Capture the cell that displays the provided text and extract its [x, y] central coordinate. 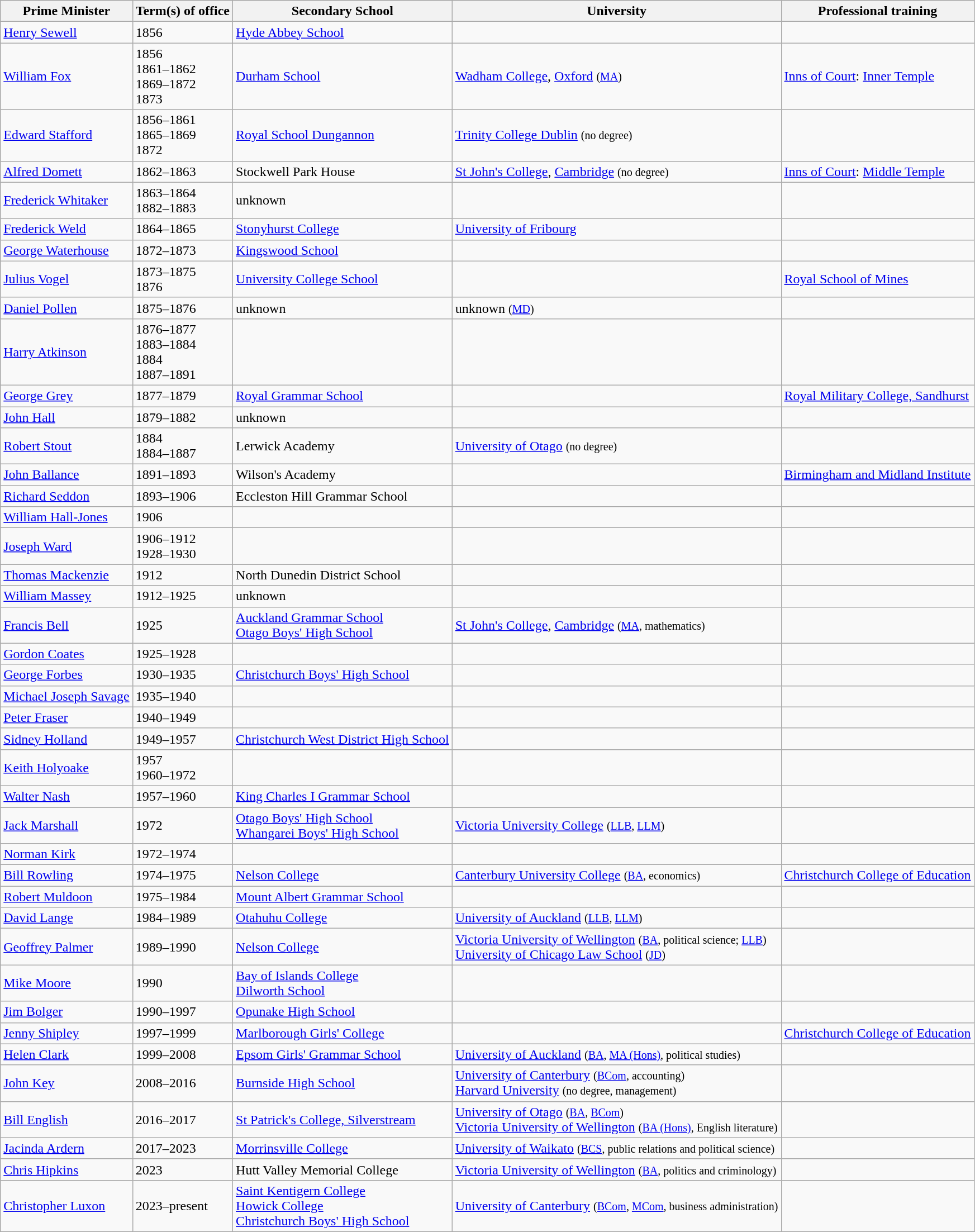
University of Waikato (BCS, public relations and political science) [617, 1148]
1912 [182, 575]
1925–1928 [182, 654]
Saint Kentigern CollegeHowick CollegeChristchurch Boys' High School [343, 1206]
1957–1960 [182, 796]
St John's College, Cambridge (MA, mathematics) [617, 625]
Thomas Mackenzie [66, 575]
Robert Muldoon [66, 897]
Hutt Valley Memorial College [343, 1169]
Jacinda Ardern [66, 1148]
William Fox [66, 76]
Robert Stout [66, 446]
John Key [66, 1083]
Eccleston Hill Grammar School [343, 496]
Harry Atkinson [66, 352]
St Patrick's College, Silverstream [343, 1120]
1935–1940 [182, 696]
1906 [182, 517]
Secondary School [343, 11]
Alfred Domett [66, 172]
John Ballance [66, 475]
Wadham College, Oxford (MA) [617, 76]
Norman Kirk [66, 854]
University of Otago (BA, BCom)Victoria University of Wellington (BA (Hons), English literature) [617, 1120]
Frederick Whitaker [66, 200]
2023–present [182, 1206]
Francis Bell [66, 625]
19571960–1972 [182, 768]
Bill Rowling [66, 876]
Frederick Weld [66, 229]
Term(s) of office [182, 11]
Wilson's Academy [343, 475]
George Forbes [66, 675]
1990 [182, 983]
Stockwell Park House [343, 172]
1862–1863 [182, 172]
Geoffrey Palmer [66, 946]
Christchurch Boys' High School [343, 675]
1974–1975 [182, 876]
Trinity College Dublin (no degree) [617, 135]
Canterbury University College (BA, economics) [617, 876]
Jack Marshall [66, 825]
Kingswood School [343, 250]
Christopher Luxon [66, 1206]
1864–1865 [182, 229]
Bay of Islands CollegeDilworth School [343, 983]
Joseph Ward [66, 546]
18841884–1887 [182, 446]
1875–1876 [182, 308]
University College School [343, 279]
Royal Military College, Sandhurst [877, 396]
1879–1882 [182, 417]
University of Auckland (BA, MA (Hons), political studies) [617, 1054]
1912–1925 [182, 596]
2016–2017 [182, 1120]
Walter Nash [66, 796]
John Hall [66, 417]
2017–2023 [182, 1148]
Richard Seddon [66, 496]
Jenny Shipley [66, 1033]
1972–1974 [182, 854]
Morrinsville College [343, 1148]
University of Canterbury (BCom, MCom, business administration) [617, 1206]
Bill English [66, 1120]
1876–18771883–188418841887–1891 [182, 352]
1893–1906 [182, 496]
Michael Joseph Savage [66, 696]
Helen Clark [66, 1054]
George Grey [66, 396]
Sidney Holland [66, 739]
1877–1879 [182, 396]
1891–1893 [182, 475]
Mike Moore [66, 983]
Christchurch West District High School [343, 739]
Otahuhu College [343, 918]
1873–18751876 [182, 279]
Mount Albert Grammar School [343, 897]
18561861–18621869–18721873 [182, 76]
Hyde Abbey School [343, 32]
Marlborough Girls' College [343, 1033]
Burnside High School [343, 1083]
1906–19121928–1930 [182, 546]
George Waterhouse [66, 250]
Lerwick Academy [343, 446]
Victoria University College (LLB, LLM) [617, 825]
University [617, 11]
1925 [182, 625]
Inns of Court: Inner Temple [877, 76]
Royal Grammar School [343, 396]
Gordon Coates [66, 654]
2023 [182, 1169]
William Massey [66, 596]
David Lange [66, 918]
1975–1984 [182, 897]
1930–1935 [182, 675]
North Dunedin District School [343, 575]
Stonyhurst College [343, 229]
1856 [182, 32]
Jim Bolger [66, 1012]
1863–18641882–1883 [182, 200]
Professional training [877, 11]
Edward Stafford [66, 135]
1990–1997 [182, 1012]
University of Fribourg [617, 229]
Chris Hipkins [66, 1169]
1984–1989 [182, 918]
Otago Boys' High SchoolWhangarei Boys' High School [343, 825]
1989–1990 [182, 946]
Epsom Girls' Grammar School [343, 1054]
Prime Minister [66, 11]
1949–1957 [182, 739]
unknown (MD) [617, 308]
Inns of Court: Middle Temple [877, 172]
1997–1999 [182, 1033]
1972 [182, 825]
Royal School of Mines [877, 279]
Keith Holyoake [66, 768]
Victoria University of Wellington (BA, politics and criminology) [617, 1169]
Henry Sewell [66, 32]
Auckland Grammar SchoolOtago Boys' High School [343, 625]
1999–2008 [182, 1054]
1940–1949 [182, 717]
King Charles I Grammar School [343, 796]
1872–1873 [182, 250]
University of Auckland (LLB, LLM) [617, 918]
William Hall-Jones [66, 517]
Birmingham and Midland Institute [877, 475]
Peter Fraser [66, 717]
Daniel Pollen [66, 308]
Julius Vogel [66, 279]
University of Otago (no degree) [617, 446]
Royal School Dungannon [343, 135]
1856–18611865–18691872 [182, 135]
2008–2016 [182, 1083]
Durham School [343, 76]
Victoria University of Wellington (BA, political science; LLB)University of Chicago Law School (JD) [617, 946]
Opunake High School [343, 1012]
St John's College, Cambridge (no degree) [617, 172]
University of Canterbury (BCom, accounting)Harvard University (no degree, management) [617, 1083]
